Capture the cell that displays the provided text and extract its (x, y) central coordinate. 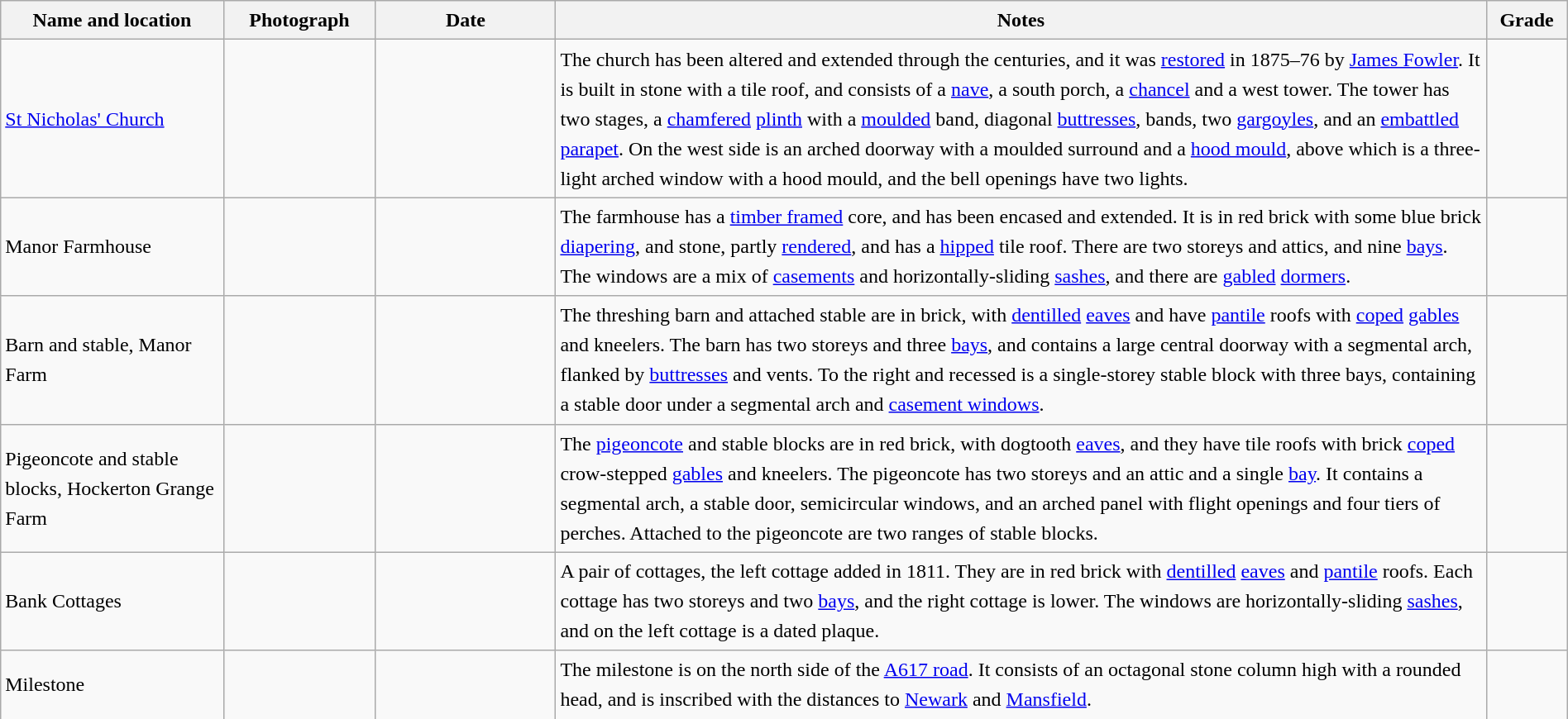
Bank Cottages (112, 602)
Date (466, 20)
Notes (1021, 20)
Manor Farmhouse (112, 246)
Name and location (112, 20)
Grade (1527, 20)
St Nicholas' Church (112, 119)
Milestone (112, 684)
Photograph (299, 20)
Barn and stable, Manor Farm (112, 360)
Pigeoncote and stable blocks, Hockerton Grange Farm (112, 488)
